Find where the given text appears and provide that cell's center as [x, y] coordinate. 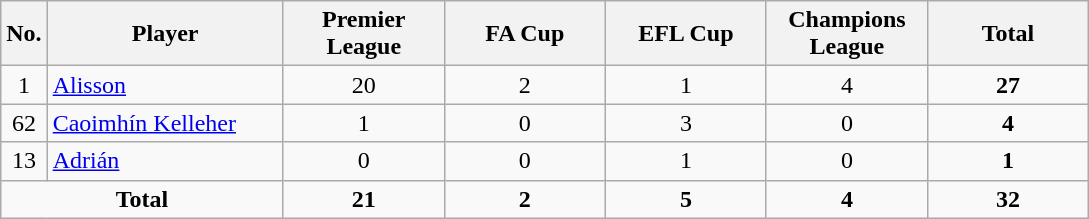
62 [24, 123]
FA Cup [524, 34]
Player [165, 34]
Premier League [364, 34]
EFL Cup [686, 34]
13 [24, 161]
5 [686, 199]
Champions League [846, 34]
3 [686, 123]
21 [364, 199]
27 [1008, 85]
20 [364, 85]
32 [1008, 199]
Adrián [165, 161]
Caoimhín Kelleher [165, 123]
Alisson [165, 85]
No. [24, 34]
